Pinpoint the cell where the given text exists, returning its (X, Y) midpoint coordinate. 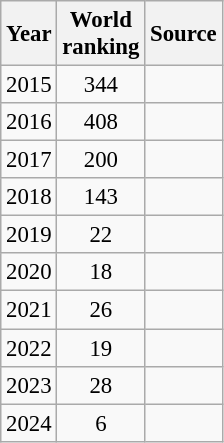
6 (101, 423)
2017 (29, 160)
408 (101, 122)
2022 (29, 348)
22 (101, 235)
19 (101, 348)
2015 (29, 85)
2024 (29, 423)
26 (101, 310)
200 (101, 160)
2018 (29, 197)
2021 (29, 310)
Year (29, 34)
18 (101, 273)
344 (101, 85)
143 (101, 197)
2016 (29, 122)
28 (101, 385)
2023 (29, 385)
2019 (29, 235)
Worldranking (101, 34)
Source (184, 34)
2020 (29, 273)
